From the cell containing the given text, extract its center point as [X, Y] coordinate. 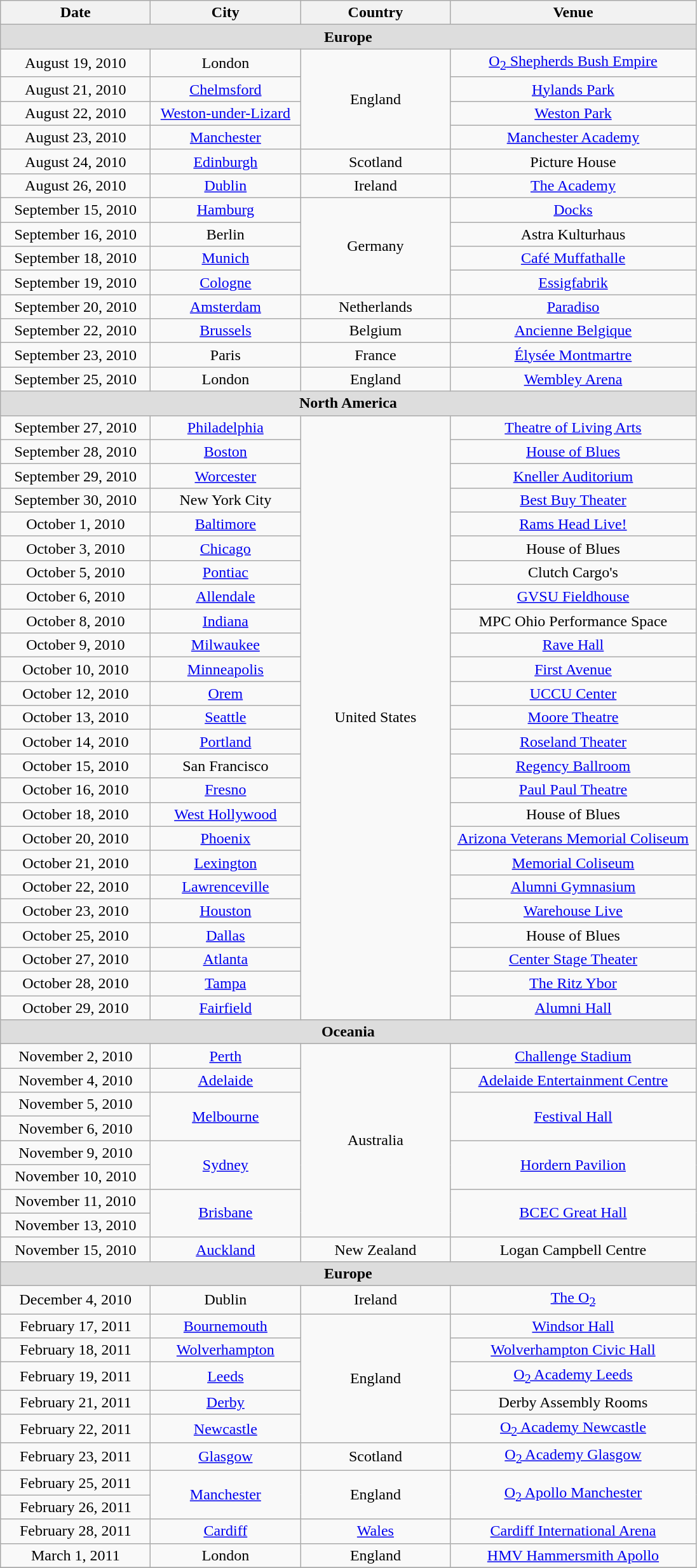
September 30, 2010 [76, 500]
Munich [226, 258]
Tampa [226, 984]
San Francisco [226, 766]
Lexington [226, 862]
Paris [226, 355]
Adelaide Entertainment Centre [573, 1080]
O2 Academy Leeds [573, 1376]
Wales [376, 1531]
Melbourne [226, 1116]
Wolverhampton Civic Hall [573, 1350]
O2 Apollo Manchester [573, 1495]
October 14, 2010 [76, 742]
October 25, 2010 [76, 935]
Fairfield [226, 1008]
Wembley Arena [573, 379]
Portland [226, 742]
November 11, 2010 [76, 1201]
Docks [573, 210]
North America [348, 403]
Essigfabrik [573, 283]
City [226, 13]
Houston [226, 911]
October 29, 2010 [76, 1008]
October 5, 2010 [76, 572]
The O2 [573, 1299]
Ancienne Belgique [573, 331]
August 22, 2010 [76, 113]
Orem [226, 694]
Café Muffathalle [573, 258]
August 23, 2010 [76, 137]
Best Buy Theater [573, 500]
February 22, 2011 [76, 1428]
September 29, 2010 [76, 476]
Challenge Stadium [573, 1056]
September 15, 2010 [76, 210]
Fresno [226, 790]
Regency Ballroom [573, 766]
October 22, 2010 [76, 887]
The Ritz Ybor [573, 984]
Paradiso [573, 307]
February 18, 2011 [76, 1350]
February 19, 2011 [76, 1376]
September 18, 2010 [76, 258]
Allendale [226, 597]
Perth [226, 1056]
Weston Park [573, 113]
October 18, 2010 [76, 814]
Auckland [226, 1249]
Warehouse Live [573, 911]
Rams Head Live! [573, 524]
Kneller Auditorium [573, 476]
Arizona Veterans Memorial Coliseum [573, 838]
February 17, 2011 [76, 1326]
Weston-under-Lizard [226, 113]
November 10, 2010 [76, 1177]
France [376, 355]
October 12, 2010 [76, 694]
October 27, 2010 [76, 959]
Moore Theatre [573, 718]
September 22, 2010 [76, 331]
August 26, 2010 [76, 185]
October 20, 2010 [76, 838]
November 5, 2010 [76, 1104]
November 4, 2010 [76, 1080]
Élysée Montmartre [573, 355]
New Zealand [376, 1249]
October 23, 2010 [76, 911]
GVSU Fieldhouse [573, 597]
O2 Academy Glasgow [573, 1457]
October 21, 2010 [76, 862]
Baltimore [226, 524]
August 19, 2010 [76, 63]
UCCU Center [573, 694]
Chicago [226, 548]
Berlin [226, 234]
December 4, 2010 [76, 1299]
First Avenue [573, 669]
Dallas [226, 935]
Hamburg [226, 210]
February 23, 2011 [76, 1457]
February 21, 2011 [76, 1402]
March 1, 2011 [76, 1555]
Leeds [226, 1376]
Memorial Coliseum [573, 862]
Belgium [376, 331]
Minneapolis [226, 669]
November 6, 2010 [76, 1129]
Country [376, 13]
Amsterdam [226, 307]
New York City [226, 500]
September 25, 2010 [76, 379]
Hylands Park [573, 89]
United States [376, 718]
Pontiac [226, 572]
October 6, 2010 [76, 597]
September 20, 2010 [76, 307]
Lawrenceville [226, 887]
February 26, 2011 [76, 1507]
Bournemouth [226, 1326]
Philadelphia [226, 427]
October 28, 2010 [76, 984]
Derby [226, 1402]
Germany [376, 246]
Manchester Academy [573, 137]
Seattle [226, 718]
Logan Campbell Centre [573, 1249]
Atlanta [226, 959]
October 3, 2010 [76, 548]
October 9, 2010 [76, 645]
Alumni Hall [573, 1008]
November 15, 2010 [76, 1249]
September 27, 2010 [76, 427]
Windsor Hall [573, 1326]
October 10, 2010 [76, 669]
Glasgow [226, 1457]
Oceania [348, 1032]
Theatre of Living Arts [573, 427]
Phoenix [226, 838]
Date [76, 13]
Wolverhampton [226, 1350]
Cardiff International Arena [573, 1531]
Newcastle [226, 1428]
November 2, 2010 [76, 1056]
HMV Hammersmith Apollo [573, 1555]
Indiana [226, 621]
O2 Shepherds Bush Empire [573, 63]
Chelmsford [226, 89]
BCEC Great Hall [573, 1213]
Center Stage Theater [573, 959]
Clutch Cargo's [573, 572]
September 23, 2010 [76, 355]
Roseland Theater [573, 742]
Venue [573, 13]
November 13, 2010 [76, 1225]
Festival Hall [573, 1116]
Paul Paul Theatre [573, 790]
Hordern Pavilion [573, 1165]
Australia [376, 1141]
Derby Assembly Rooms [573, 1402]
Picture House [573, 161]
Adelaide [226, 1080]
October 1, 2010 [76, 524]
Rave Hall [573, 645]
August 21, 2010 [76, 89]
September 19, 2010 [76, 283]
February 28, 2011 [76, 1531]
September 16, 2010 [76, 234]
MPC Ohio Performance Space [573, 621]
Worcester [226, 476]
Milwaukee [226, 645]
October 13, 2010 [76, 718]
October 16, 2010 [76, 790]
August 24, 2010 [76, 161]
Netherlands [376, 307]
Alumni Gymnasium [573, 887]
Astra Kulturhaus [573, 234]
September 28, 2010 [76, 452]
Brisbane [226, 1213]
Cologne [226, 283]
The Academy [573, 185]
Sydney [226, 1165]
November 9, 2010 [76, 1153]
Brussels [226, 331]
Edinburgh [226, 161]
O2 Academy Newcastle [573, 1428]
February 25, 2011 [76, 1483]
October 15, 2010 [76, 766]
West Hollywood [226, 814]
Cardiff [226, 1531]
October 8, 2010 [76, 621]
Boston [226, 452]
